Output the [X, Y] coordinate of the center of the cell containing the given text.  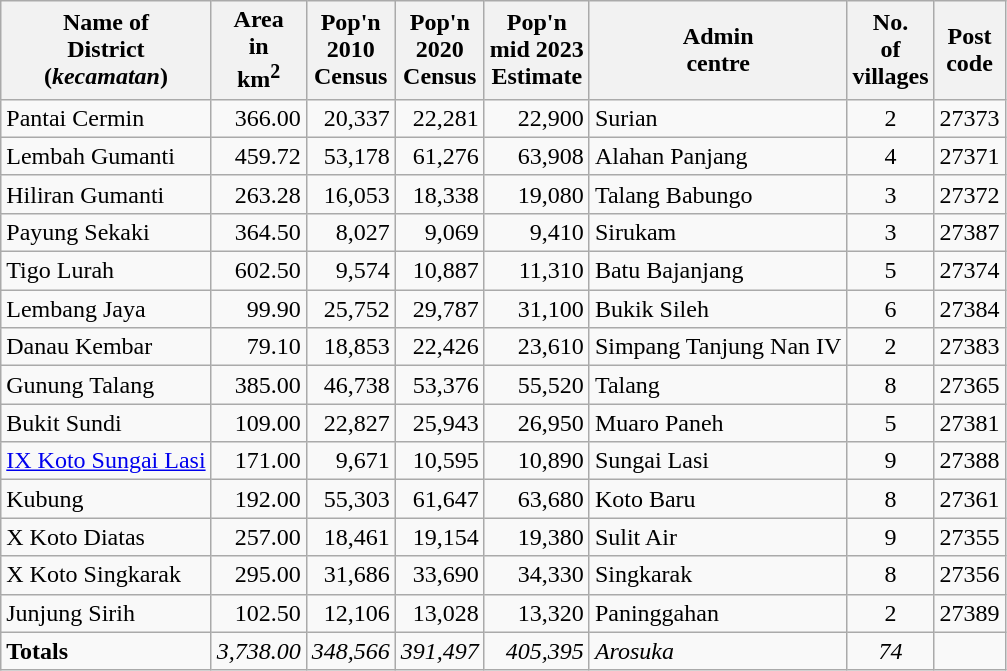
391,497 [440, 651]
10,887 [440, 271]
102.50 [258, 613]
6 [890, 309]
Alahan Panjang [718, 156]
27371 [970, 156]
Paninggahan [718, 613]
12,106 [350, 613]
3,738.00 [258, 651]
63,908 [536, 156]
19,380 [536, 537]
Muaro Paneh [718, 423]
27374 [970, 271]
31,100 [536, 309]
Singkarak [718, 575]
33,690 [440, 575]
9,671 [350, 461]
263.28 [258, 194]
4 [890, 156]
10,595 [440, 461]
31,686 [350, 575]
22,281 [440, 118]
348,566 [350, 651]
13,028 [440, 613]
27383 [970, 347]
19,080 [536, 194]
11,310 [536, 271]
Bukik Sileh [718, 309]
27361 [970, 499]
29,787 [440, 309]
Name of District(kecamatan) [106, 50]
55,520 [536, 385]
Koto Baru [718, 499]
Payung Sekaki [106, 232]
Sirukam [718, 232]
Talang [718, 385]
Kubung [106, 499]
10,890 [536, 461]
171.00 [258, 461]
Pop'n 2020 Census [440, 50]
Gunung Talang [106, 385]
53,376 [440, 385]
16,053 [350, 194]
99.90 [258, 309]
55,303 [350, 499]
13,320 [536, 613]
27372 [970, 194]
18,338 [440, 194]
25,752 [350, 309]
Admin centre [718, 50]
Area in km2 [258, 50]
Surian [718, 118]
364.50 [258, 232]
109.00 [258, 423]
27373 [970, 118]
X Koto Diatas [106, 537]
20,337 [350, 118]
192.00 [258, 499]
Talang Babungo [718, 194]
459.72 [258, 156]
Arosuka [718, 651]
Pop'n 2010 Census [350, 50]
295.00 [258, 575]
Bukit Sundi [106, 423]
61,276 [440, 156]
53,178 [350, 156]
18,461 [350, 537]
9,069 [440, 232]
Junjung Sirih [106, 613]
Danau Kembar [106, 347]
No.ofvillages [890, 50]
9,410 [536, 232]
19,154 [440, 537]
8,027 [350, 232]
27356 [970, 575]
25,943 [440, 423]
27389 [970, 613]
34,330 [536, 575]
Batu Bajanjang [718, 271]
61,647 [440, 499]
Postcode [970, 50]
X Koto Singkarak [106, 575]
Tigo Lurah [106, 271]
366.00 [258, 118]
63,680 [536, 499]
27387 [970, 232]
Totals [106, 651]
46,738 [350, 385]
74 [890, 651]
Sulit Air [718, 537]
22,900 [536, 118]
27381 [970, 423]
27365 [970, 385]
27384 [970, 309]
22,426 [440, 347]
23,610 [536, 347]
9,574 [350, 271]
79.10 [258, 347]
385.00 [258, 385]
602.50 [258, 271]
Lembah Gumanti [106, 156]
22,827 [350, 423]
27355 [970, 537]
Sungai Lasi [718, 461]
Pop'n mid 2023 Estimate [536, 50]
Simpang Tanjung Nan IV [718, 347]
26,950 [536, 423]
405,395 [536, 651]
18,853 [350, 347]
Lembang Jaya [106, 309]
257.00 [258, 537]
Pantai Cermin [106, 118]
Hiliran Gumanti [106, 194]
27388 [970, 461]
IX Koto Sungai Lasi [106, 461]
